Locate the cell with the specified text and output its (X, Y) center coordinate. 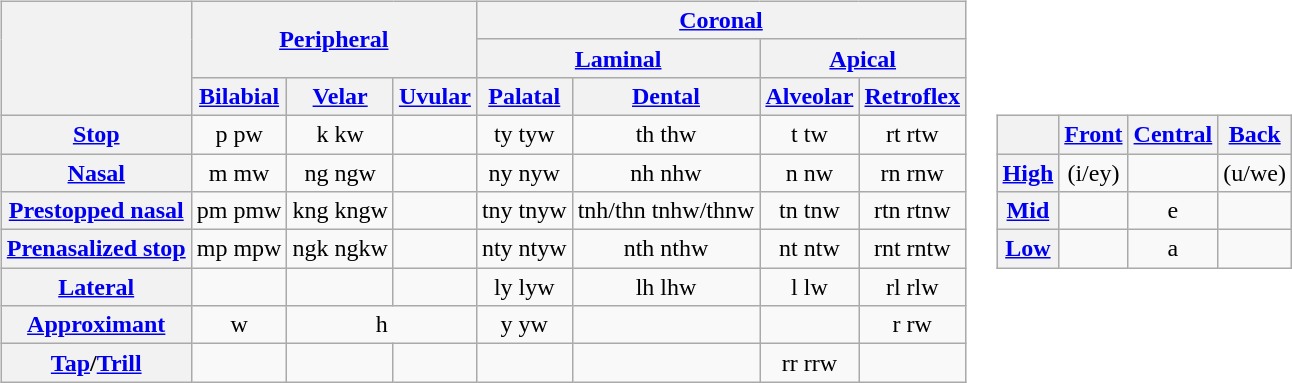
nt ntw (810, 249)
Alveolar (810, 96)
Prestopped nasal (96, 211)
Front (1094, 134)
rtn rtnw (912, 211)
a (1173, 249)
Back (1255, 134)
Peripheral (334, 39)
nth nthw (666, 249)
e (1173, 211)
ngk ngkw (340, 249)
Stop (96, 134)
kng kngw (340, 211)
Coronal (720, 20)
tny tnyw (524, 211)
Nasal (96, 173)
Approximant (96, 325)
Palatal (524, 96)
Mid (1028, 211)
rt rtw (912, 134)
rn rnw (912, 173)
w (239, 325)
mp mpw (239, 249)
Central (1173, 134)
lh lhw (666, 287)
Low (1028, 249)
ny nyw (524, 173)
Prenasalized stop (96, 249)
Uvular (434, 96)
Velar (340, 96)
m mw (239, 173)
th thw (666, 134)
p pw (239, 134)
ng ngw (340, 173)
t tw (810, 134)
tn tnw (810, 211)
ty tyw (524, 134)
l lw (810, 287)
High (1028, 173)
y yw (524, 325)
pm pmw (239, 211)
ly lyw (524, 287)
r rw (912, 325)
Lateral (96, 287)
Laminal (618, 58)
n nw (810, 173)
rr rrw (810, 363)
(u/we) (1255, 173)
h (382, 325)
Retroflex (912, 96)
rnt rntw (912, 249)
Apical (863, 58)
Bilabial (239, 96)
Tap/Trill (96, 363)
nty ntyw (524, 249)
rl rlw (912, 287)
(i/ey) (1094, 173)
nh nhw (666, 173)
k kw (340, 134)
Dental (666, 96)
tnh/thn tnhw/thnw (666, 211)
